From the cell containing the given text, extract its center point as (X, Y) coordinate. 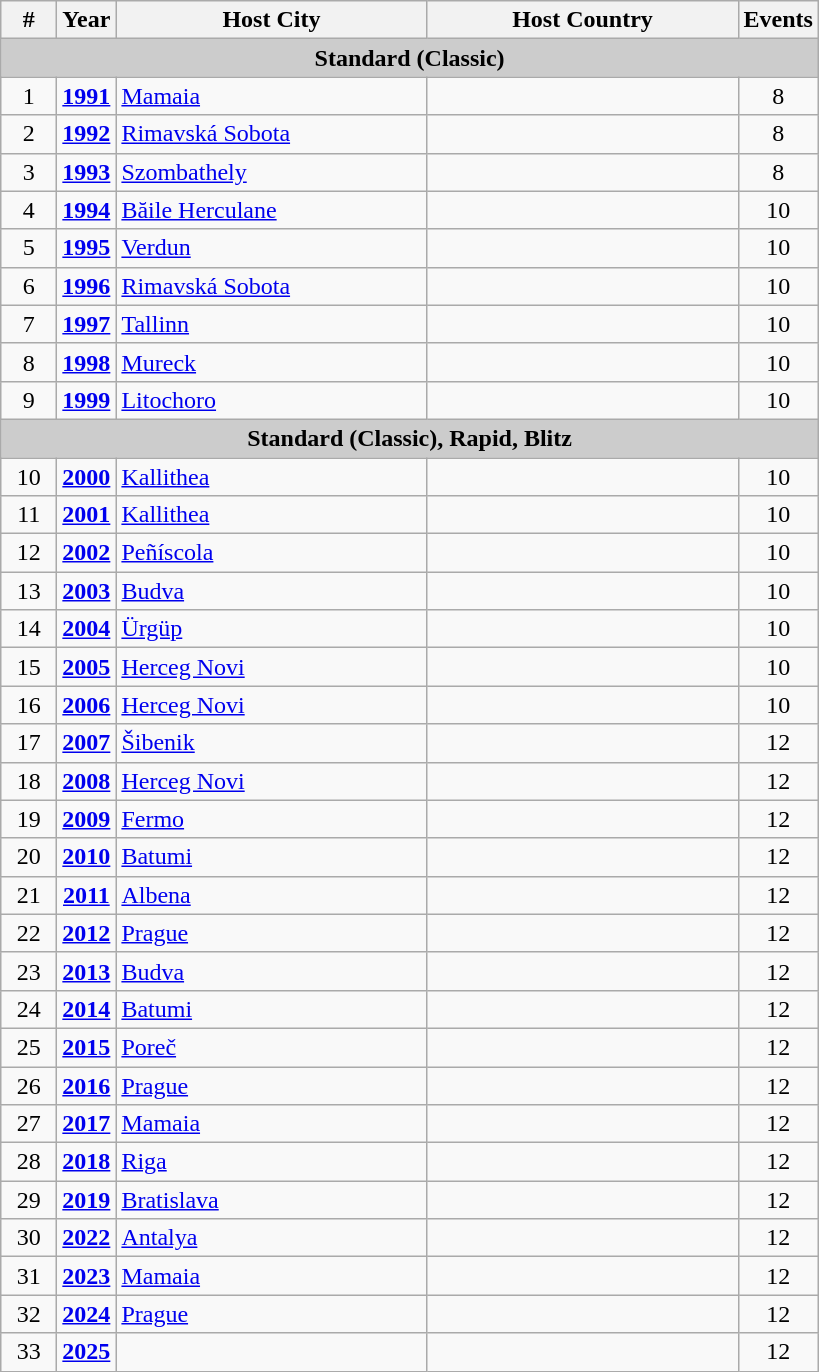
26 (29, 1085)
30 (29, 1238)
27 (29, 1124)
2009 (86, 819)
15 (29, 667)
23 (29, 971)
32 (29, 1314)
2023 (86, 1276)
Events (778, 20)
2004 (86, 629)
14 (29, 629)
2012 (86, 933)
1 (29, 96)
3 (29, 172)
2016 (86, 1085)
6 (29, 286)
1997 (86, 324)
2007 (86, 743)
Albena (272, 895)
33 (29, 1352)
2010 (86, 857)
Antalya (272, 1238)
7 (29, 324)
# (29, 20)
2003 (86, 591)
Szombathely (272, 172)
16 (29, 705)
1999 (86, 400)
20 (29, 857)
2000 (86, 477)
24 (29, 1009)
2024 (86, 1314)
25 (29, 1047)
2011 (86, 895)
1996 (86, 286)
18 (29, 781)
11 (29, 515)
Year (86, 20)
1998 (86, 362)
1994 (86, 210)
2025 (86, 1352)
17 (29, 743)
Standard (Classic) (410, 58)
Peñíscola (272, 553)
Riga (272, 1162)
9 (29, 400)
2015 (86, 1047)
2005 (86, 667)
2013 (86, 971)
2018 (86, 1162)
2017 (86, 1124)
Mureck (272, 362)
4 (29, 210)
2014 (86, 1009)
2006 (86, 705)
Šibenik (272, 743)
2002 (86, 553)
1991 (86, 96)
5 (29, 248)
28 (29, 1162)
31 (29, 1276)
Host City (272, 20)
1993 (86, 172)
2008 (86, 781)
2019 (86, 1200)
1995 (86, 248)
Poreč (272, 1047)
29 (29, 1200)
21 (29, 895)
Tallinn (272, 324)
2022 (86, 1238)
1992 (86, 134)
2 (29, 134)
Standard (Classic), Rapid, Blitz (410, 438)
Bratislava (272, 1200)
Fermo (272, 819)
2001 (86, 515)
22 (29, 933)
19 (29, 819)
13 (29, 591)
Verdun (272, 248)
Băile Herculane (272, 210)
Litochoro (272, 400)
Host Country (582, 20)
Ürgüp (272, 629)
